For the text-containing cell, return its midpoint in [X, Y] coordinate format. 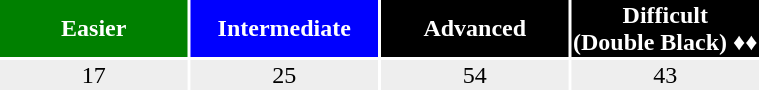
Easier [94, 28]
17 [94, 75]
54 [475, 75]
25 [284, 75]
Intermediate [284, 28]
Advanced [475, 28]
